Scan for the cell matching the given text and deliver its [x, y] coordinate at center. 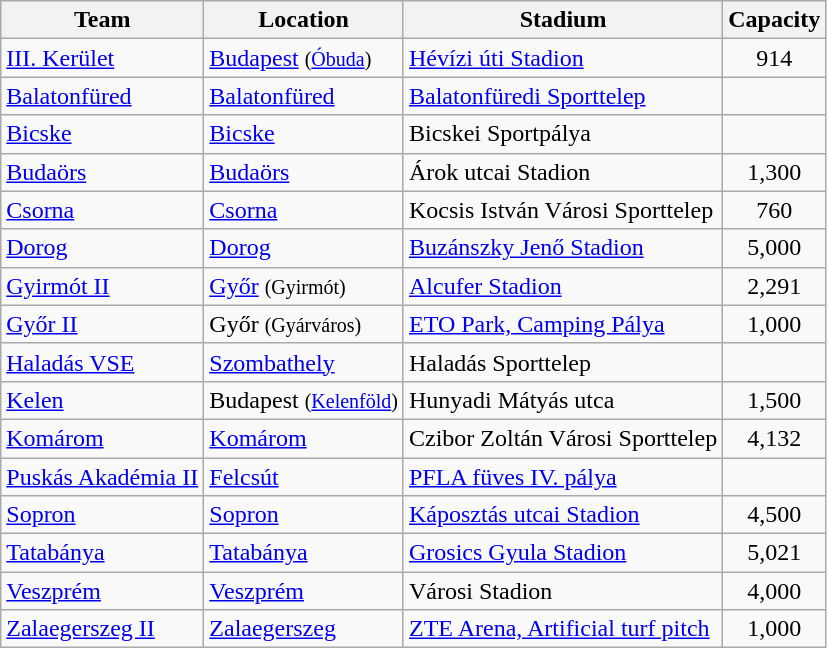
Felcsút [304, 477]
Kelen [102, 400]
5,021 [774, 553]
Haladás Sporttelep [562, 362]
Hunyadi Mátyás utca [562, 400]
Zalaegerszeg II [102, 629]
Szombathely [304, 362]
Városi Stadion [562, 591]
Bicskei Sportpálya [562, 134]
Budapest (Óbuda) [304, 58]
2,291 [774, 286]
Győr (Gyárváros) [304, 324]
1,500 [774, 400]
Káposztás utcai Stadion [562, 515]
ZTE Arena, Artificial turf pitch [562, 629]
III. Kerület [102, 58]
914 [774, 58]
Grosics Gyula Stadion [562, 553]
Capacity [774, 20]
Team [102, 20]
760 [774, 210]
Zalaegerszeg [304, 629]
ETO Park, Camping Pálya [562, 324]
Haladás VSE [102, 362]
Puskás Akadémia II [102, 477]
Czibor Zoltán Városi Sporttelep [562, 438]
Budapest (Kelenföld) [304, 400]
4,132 [774, 438]
1,300 [774, 172]
Hévízi úti Stadion [562, 58]
Alcufer Stadion [562, 286]
PFLA füves IV. pálya [562, 477]
Location [304, 20]
Győr II [102, 324]
4,500 [774, 515]
Árok utcai Stadion [562, 172]
5,000 [774, 248]
4,000 [774, 591]
Buzánszky Jenő Stadion [562, 248]
Győr (Gyirmót) [304, 286]
Stadium [562, 20]
Kocsis István Városi Sporttelep [562, 210]
Balatonfüredi Sporttelep [562, 96]
Gyirmót II [102, 286]
